Return [X, Y] of the center of cell containing provided text 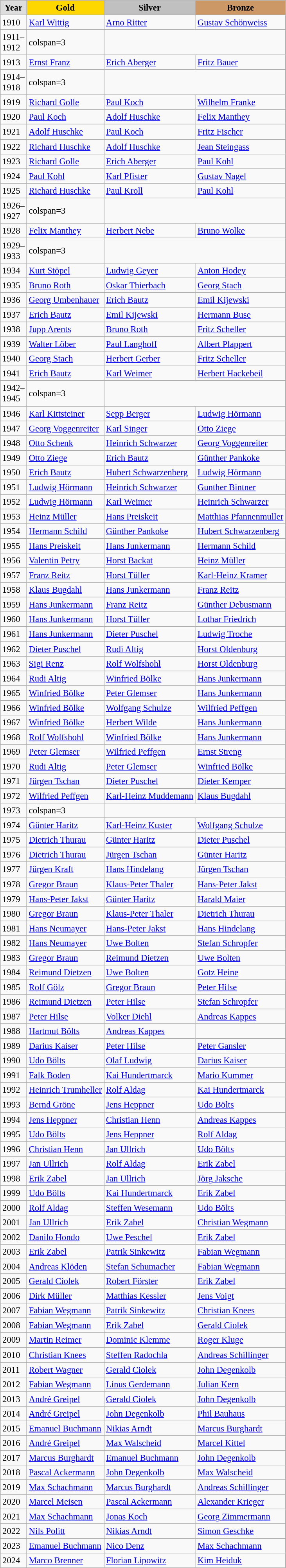
1937 [14, 315]
1988 [14, 1031]
2006 [14, 1296]
1962 [14, 649]
1973 [14, 811]
2015 [14, 1428]
Jürgen Kraft [65, 870]
1914–1918 [14, 82]
1940 [14, 359]
1971 [14, 781]
1925 [14, 191]
2008 [14, 1325]
1986 [14, 1002]
Fritz Fischer [240, 132]
Bernd Gröne [65, 1105]
1942–1945 [14, 394]
Gold [65, 8]
Herbert Gerber [150, 359]
1995 [14, 1134]
Nico Denz [150, 1546]
2007 [14, 1311]
Gunther Bintner [240, 487]
Karl Kittsteiner [65, 414]
2012 [14, 1384]
Heinrich Trumheller [65, 1090]
Fritz Bauer [240, 63]
1982 [14, 943]
Danilo Hondo [65, 1237]
Günther Debusmann [240, 605]
1960 [14, 619]
1951 [14, 487]
1936 [14, 300]
2000 [14, 1208]
1949 [14, 458]
2004 [14, 1267]
Dieter Kemper [240, 781]
Year [14, 8]
1954 [14, 531]
Ludwig Geyer [150, 271]
1939 [14, 344]
1987 [14, 1017]
Marcel Kittel [240, 1443]
Mario Kummer [240, 1075]
1963 [14, 664]
1969 [14, 752]
Steffen Wesemann [150, 1208]
1978 [14, 884]
1994 [14, 1120]
Gotz Heine [240, 973]
2018 [14, 1473]
Phil Bauhaus [240, 1414]
1928 [14, 231]
Horst Backat [150, 561]
Marco Brenner [65, 1561]
Hermann Buse [240, 315]
Robert Wagner [65, 1370]
Karl Wittig [65, 23]
1938 [14, 329]
2022 [14, 1531]
Dominic Klemme [150, 1340]
2013 [14, 1399]
Valentin Petry [65, 561]
1976 [14, 855]
Kurt Stöpel [65, 271]
Herbert Hackebeil [240, 374]
Christian Wegmann [240, 1223]
Georg Zimmermann [240, 1517]
Gustav Nagel [240, 176]
1952 [14, 502]
2014 [14, 1414]
Sepp Berger [150, 414]
Stefan Schumacher [150, 1267]
Karl Singer [150, 428]
1924 [14, 176]
Arno Ritter [150, 23]
Kim Heiduk [240, 1561]
Wilhelm Franke [240, 102]
1935 [14, 285]
1985 [14, 987]
1990 [14, 1061]
2020 [14, 1502]
1911–1912 [14, 42]
1996 [14, 1149]
2016 [14, 1443]
1910 [14, 23]
1966 [14, 708]
Silver [150, 8]
Dirk Müller [65, 1296]
Karl-Heinz Muddemann [150, 796]
1941 [14, 374]
Matthias Pfannenmuller [240, 516]
1979 [14, 899]
1967 [14, 723]
Karl-Heinz Kramer [240, 575]
2011 [14, 1370]
Olaf Ludwig [150, 1061]
Bruno Wolke [240, 231]
2009 [14, 1340]
1991 [14, 1075]
1948 [14, 443]
1968 [14, 737]
1977 [14, 870]
2017 [14, 1458]
Harald Maier [240, 899]
1997 [14, 1163]
1947 [14, 428]
Hartmut Bölts [65, 1031]
Robert Förster [150, 1281]
Paul Kroll [150, 191]
1950 [14, 473]
Peter Gansler [240, 1046]
1957 [14, 575]
Herbert Wilde [150, 723]
1998 [14, 1178]
2023 [14, 1546]
1926–1927 [14, 210]
1934 [14, 271]
1921 [14, 132]
1922 [14, 147]
Ernst Streng [240, 752]
2021 [14, 1517]
Marcel Meisen [65, 1502]
Nils Politt [65, 1531]
Ernst Franz [65, 63]
1974 [14, 825]
Karl-Heinz Kuster [150, 825]
Alexander Krieger [240, 1502]
Jean Steingass [240, 147]
Bronze [240, 8]
1953 [14, 516]
Rolf Gölz [65, 987]
1958 [14, 590]
1965 [14, 693]
Jörg Jaksche [240, 1178]
1975 [14, 840]
Lothar Friedrich [240, 619]
Jens Voigt [240, 1296]
1920 [14, 117]
1980 [14, 913]
Karl Pfister [150, 176]
1923 [14, 161]
Herbert Nebe [150, 231]
Otto Schenk [65, 443]
1955 [14, 546]
1992 [14, 1090]
Ludwig Troche [240, 634]
1919 [14, 102]
1970 [14, 766]
Jupp Arents [65, 329]
Falk Boden [65, 1075]
2001 [14, 1223]
1981 [14, 928]
1999 [14, 1193]
Georg Umbenhauer [65, 300]
1929–1933 [14, 250]
Simon Geschke [240, 1531]
Paul Langhoff [150, 344]
1959 [14, 605]
Albert Plappert [240, 344]
1984 [14, 973]
1983 [14, 958]
Steffen Radochla [150, 1355]
2024 [14, 1561]
Florian Lipowitz [150, 1561]
Sigi Renz [65, 664]
Matthias Kessler [150, 1296]
2002 [14, 1237]
1964 [14, 678]
Volker Diehl [150, 1017]
1972 [14, 796]
Jonas Koch [150, 1517]
Martin Reimer [65, 1340]
Linus Gerdemann [150, 1384]
Julian Kern [240, 1384]
Anton Hodey [240, 271]
1993 [14, 1105]
2010 [14, 1355]
1913 [14, 63]
1961 [14, 634]
1989 [14, 1046]
1946 [14, 414]
Andreas Klöden [65, 1267]
1956 [14, 561]
Uwe Peschel [150, 1237]
Walter Löber [65, 344]
2019 [14, 1487]
Gustav Schönweiss [240, 23]
2005 [14, 1281]
Roger Kluge [240, 1340]
Oskar Thierbach [150, 285]
2003 [14, 1252]
